Scan for the cell matching the given text and deliver its (X, Y) coordinate at center. 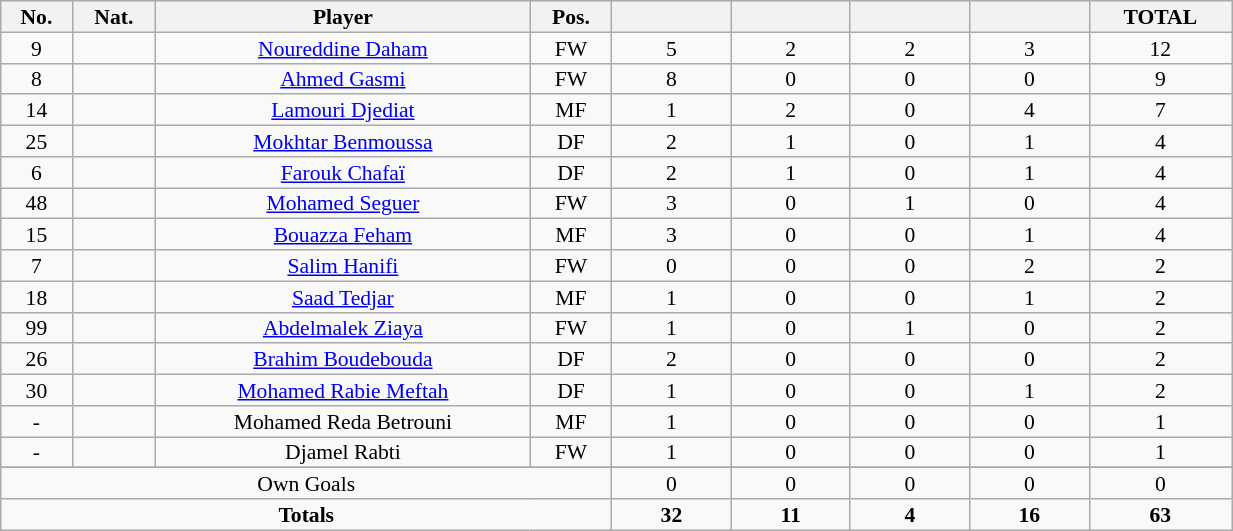
Mokhtar Benmoussa (344, 142)
5 (672, 48)
Own Goals (306, 484)
26 (36, 360)
12 (1160, 48)
Salim Hanifi (344, 266)
Abdelmalek Ziaya (344, 328)
Saad Tedjar (344, 296)
Player (344, 16)
Mohamed Seguer (344, 204)
Lamouri Djediat (344, 110)
Pos. (571, 16)
Djamel Rabti (344, 452)
Totals (306, 514)
16 (1030, 514)
Mohamed Rabie Meftah (344, 390)
Noureddine Daham (344, 48)
15 (36, 234)
Bouazza Feham (344, 234)
Ahmed Gasmi (344, 78)
63 (1160, 514)
Nat. (114, 16)
99 (36, 328)
48 (36, 204)
Brahim Boudebouda (344, 360)
11 (790, 514)
18 (36, 296)
25 (36, 142)
Mohamed Reda Betrouni (344, 422)
30 (36, 390)
6 (36, 172)
No. (36, 16)
14 (36, 110)
TOTAL (1160, 16)
Farouk Chafaï (344, 172)
32 (672, 514)
